Identify which cell holds the provided text, then report its (X, Y) central coordinate. 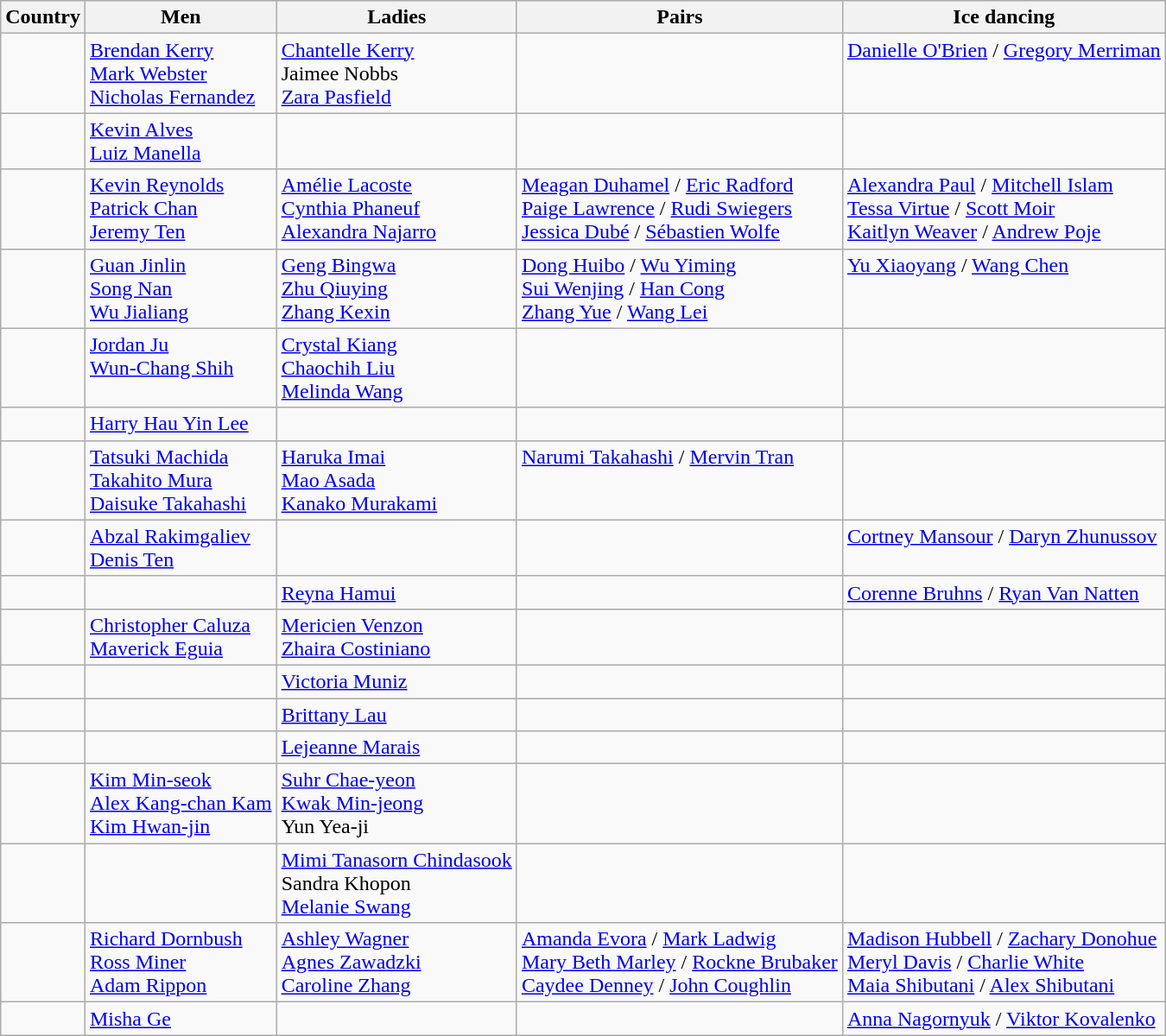
Lejeanne Marais (396, 748)
Chantelle Kerry Jaimee Nobbs Zara Pasfield (396, 73)
Country (43, 17)
Reyna Hamui (396, 592)
Kevin Alves Luiz Manella (181, 142)
Dong Huibo / Wu Yiming Sui Wenjing / Han Cong Zhang Yue / Wang Lei (679, 288)
Ice dancing (1004, 17)
Guan Jinlin Song Nan Wu Jialiang (181, 288)
Misha Ge (181, 1019)
Madison Hubbell / Zachary Donohue Meryl Davis / Charlie White Maia Shibutani / Alex Shibutani (1004, 963)
Victoria Muniz (396, 681)
Ladies (396, 17)
Haruka Imai Mao Asada Kanako Murakami (396, 480)
Amanda Evora / Mark Ladwig Mary Beth Marley / Rockne Brubaker Caydee Denney / John Coughlin (679, 963)
Brendan Kerry Mark Webster Nicholas Fernandez (181, 73)
Abzal Rakimgaliev Denis Ten (181, 547)
Harry Hau Yin Lee (181, 424)
Richard Dornbush Ross Miner Adam Rippon (181, 963)
Kim Min-seok Alex Kang-chan Kam Kim Hwan-jin (181, 804)
Brittany Lau (396, 714)
Ashley Wagner Agnes Zawadzki Caroline Zhang (396, 963)
Anna Nagornyuk / Viktor Kovalenko (1004, 1019)
Yu Xiaoyang / Wang Chen (1004, 288)
Mericien Venzon Zhaira Costiniano (396, 637)
Kevin Reynolds Patrick Chan Jeremy Ten (181, 209)
Jordan Ju Wun-Chang Shih (181, 368)
Crystal Kiang Chaochih Liu Melinda Wang (396, 368)
Meagan Duhamel / Eric Radford Paige Lawrence / Rudi Swiegers Jessica Dubé / Sébastien Wolfe (679, 209)
Geng Bingwa Zhu Qiuying Zhang Kexin (396, 288)
Suhr Chae-yeon Kwak Min-jeong Yun Yea-ji (396, 804)
Amélie Lacoste Cynthia Phaneuf Alexandra Najarro (396, 209)
Christopher Caluza Maverick Eguia (181, 637)
Corenne Bruhns / Ryan Van Natten (1004, 592)
Danielle O'Brien / Gregory Merriman (1004, 73)
Tatsuki Machida Takahito Mura Daisuke Takahashi (181, 480)
Pairs (679, 17)
Cortney Mansour / Daryn Zhunussov (1004, 547)
Mimi Tanasorn Chindasook Sandra Khopon Melanie Swang (396, 883)
Alexandra Paul / Mitchell Islam Tessa Virtue / Scott Moir Kaitlyn Weaver / Andrew Poje (1004, 209)
Men (181, 17)
Narumi Takahashi / Mervin Tran (679, 480)
